Determine the [x, y] coordinate at the center of the cell enclosing the given text.  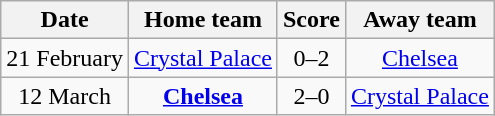
Date [65, 20]
0–2 [311, 58]
21 February [65, 58]
2–0 [311, 96]
Score [311, 20]
Home team [202, 20]
12 March [65, 96]
Away team [420, 20]
